Extract the [x, y] coordinate from the center of the cell holding the provided text.  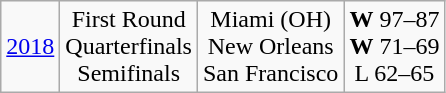
Miami (OH)New OrleansSan Francisco [270, 47]
W 97–87W 71–69L 62–65 [394, 47]
2018 [30, 47]
First RoundQuarterfinalsSemifinals [129, 47]
